For the text-containing cell, return its midpoint in [X, Y] coordinate format. 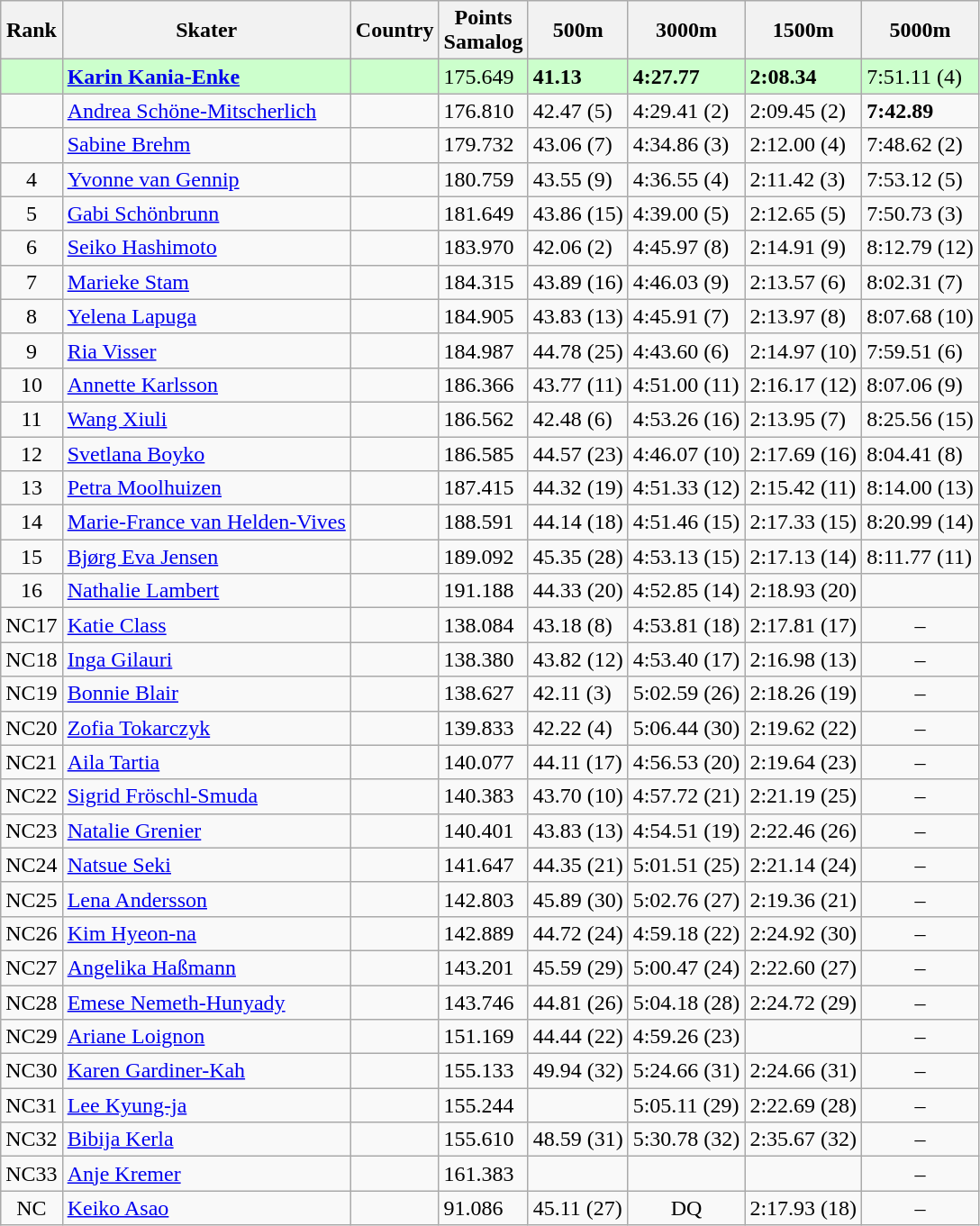
44.32 (19) [578, 488]
179.732 [483, 145]
7 [32, 282]
Ariane Loignon [206, 1037]
15 [32, 557]
8:07.68 (10) [921, 316]
184.905 [483, 316]
Ria Visser [206, 350]
11 [32, 419]
8:20.99 (14) [921, 522]
2:14.91 (9) [803, 248]
44.81 (26) [578, 1003]
6 [32, 248]
45.59 (29) [578, 967]
NC33 [32, 1174]
2:12.00 (4) [803, 145]
5:24.66 (31) [686, 1071]
Sigrid Fröschl-Smuda [206, 796]
Rank [32, 31]
155.244 [483, 1105]
DQ [686, 1208]
4:45.97 (8) [686, 248]
Bibija Kerla [206, 1140]
7:42.89 [921, 111]
2:13.57 (6) [803, 282]
2:21.14 (24) [803, 865]
4:54.51 (19) [686, 831]
4:34.86 (3) [686, 145]
Country [395, 31]
43.77 (11) [578, 385]
42.47 (5) [578, 111]
13 [32, 488]
2:14.97 (10) [803, 350]
NC22 [32, 796]
155.133 [483, 1071]
48.59 (31) [578, 1140]
2:13.95 (7) [803, 419]
176.810 [483, 111]
Marie-France van Helden-Vives [206, 522]
4:46.07 (10) [686, 453]
2:11.42 (3) [803, 179]
141.647 [483, 865]
8:12.79 (12) [921, 248]
4:45.91 (7) [686, 316]
2:16.17 (12) [803, 385]
Svetlana Boyko [206, 453]
8:25.56 (15) [921, 419]
42.06 (2) [578, 248]
2:17.33 (15) [803, 522]
181.649 [483, 213]
7:48.62 (2) [921, 145]
4:27.77 [686, 77]
Yelena Lapuga [206, 316]
NC24 [32, 865]
5:02.76 (27) [686, 899]
2:16.98 (13) [803, 659]
Andrea Schöne-Mitscherlich [206, 111]
10 [32, 385]
184.315 [483, 282]
NC18 [32, 659]
Zofia Tokarczyk [206, 728]
NC20 [32, 728]
4 [32, 179]
Yvonne van Gennip [206, 179]
91.086 [483, 1208]
Karin Kania-Enke [206, 77]
186.562 [483, 419]
12 [32, 453]
8:04.41 (8) [921, 453]
Natalie Grenier [206, 831]
2:18.93 (20) [803, 591]
2:17.93 (18) [803, 1208]
2:22.69 (28) [803, 1105]
142.889 [483, 933]
4:52.85 (14) [686, 591]
2:24.92 (30) [803, 933]
2:09.45 (2) [803, 111]
5 [32, 213]
43.55 (9) [578, 179]
4:53.40 (17) [686, 659]
Aila Tartia [206, 762]
4:36.55 (4) [686, 179]
187.415 [483, 488]
2:13.97 (8) [803, 316]
NC23 [32, 831]
183.970 [483, 248]
5:02.59 (26) [686, 694]
Katie Class [206, 625]
2:19.62 (22) [803, 728]
4:39.00 (5) [686, 213]
138.380 [483, 659]
7:50.73 (3) [921, 213]
NC21 [32, 762]
Points Samalog [483, 31]
Angelika Haßmann [206, 967]
500m [578, 31]
Bonnie Blair [206, 694]
5:00.47 (24) [686, 967]
NC26 [32, 933]
Natsue Seki [206, 865]
191.188 [483, 591]
NC19 [32, 694]
4:57.72 (21) [686, 796]
45.89 (30) [578, 899]
41.13 [578, 77]
2:24.66 (31) [803, 1071]
45.35 (28) [578, 557]
175.649 [483, 77]
2:18.26 (19) [803, 694]
2:22.46 (26) [803, 831]
43.70 (10) [578, 796]
4:59.18 (22) [686, 933]
2:35.67 (32) [803, 1140]
140.077 [483, 762]
Emese Nemeth-Hunyady [206, 1003]
8 [32, 316]
44.44 (22) [578, 1037]
Skater [206, 31]
1500m [803, 31]
Sabine Brehm [206, 145]
NC31 [32, 1105]
5:05.11 (29) [686, 1105]
4:56.53 (20) [686, 762]
Petra Moolhuizen [206, 488]
Annette Karlsson [206, 385]
4:53.26 (16) [686, 419]
8:02.31 (7) [921, 282]
2:21.19 (25) [803, 796]
2:19.64 (23) [803, 762]
7:51.11 (4) [921, 77]
8:14.00 (13) [921, 488]
43.18 (8) [578, 625]
7:59.51 (6) [921, 350]
Lee Kyung-ja [206, 1105]
5:04.18 (28) [686, 1003]
2:19.36 (21) [803, 899]
2:17.13 (14) [803, 557]
4:46.03 (9) [686, 282]
186.585 [483, 453]
45.11 (27) [578, 1208]
43.06 (7) [578, 145]
44.72 (24) [578, 933]
Gabi Schönbrunn [206, 213]
NC25 [32, 899]
4:53.13 (15) [686, 557]
NC29 [32, 1037]
NC28 [32, 1003]
NC17 [32, 625]
Seiko Hashimoto [206, 248]
NC30 [32, 1071]
4:59.26 (23) [686, 1037]
4:29.41 (2) [686, 111]
4:51.46 (15) [686, 522]
Inga Gilauri [206, 659]
Anje Kremer [206, 1174]
Nathalie Lambert [206, 591]
49.94 (32) [578, 1071]
Keiko Asao [206, 1208]
5:30.78 (32) [686, 1140]
138.627 [483, 694]
Kim Hyeon-na [206, 933]
44.14 (18) [578, 522]
5:01.51 (25) [686, 865]
Lena Andersson [206, 899]
2:17.69 (16) [803, 453]
4:51.33 (12) [686, 488]
151.169 [483, 1037]
43.82 (12) [578, 659]
44.35 (21) [578, 865]
7:53.12 (5) [921, 179]
4:51.00 (11) [686, 385]
5000m [921, 31]
184.987 [483, 350]
Marieke Stam [206, 282]
188.591 [483, 522]
140.383 [483, 796]
14 [32, 522]
44.57 (23) [578, 453]
143.746 [483, 1003]
2:08.34 [803, 77]
43.86 (15) [578, 213]
2:15.42 (11) [803, 488]
NC [32, 1208]
8:07.06 (9) [921, 385]
44.11 (17) [578, 762]
180.759 [483, 179]
Wang Xiuli [206, 419]
186.366 [483, 385]
189.092 [483, 557]
42.48 (6) [578, 419]
Bjørg Eva Jensen [206, 557]
44.33 (20) [578, 591]
44.78 (25) [578, 350]
4:53.81 (18) [686, 625]
8:11.77 (11) [921, 557]
16 [32, 591]
143.201 [483, 967]
43.89 (16) [578, 282]
NC32 [32, 1140]
140.401 [483, 831]
139.833 [483, 728]
142.803 [483, 899]
138.084 [483, 625]
5:06.44 (30) [686, 728]
2:22.60 (27) [803, 967]
2:24.72 (29) [803, 1003]
9 [32, 350]
155.610 [483, 1140]
Karen Gardiner-Kah [206, 1071]
4:43.60 (6) [686, 350]
2:17.81 (17) [803, 625]
42.11 (3) [578, 694]
NC27 [32, 967]
161.383 [483, 1174]
42.22 (4) [578, 728]
3000m [686, 31]
2:12.65 (5) [803, 213]
